From the cell containing the given text, extract its center point as [x, y] coordinate. 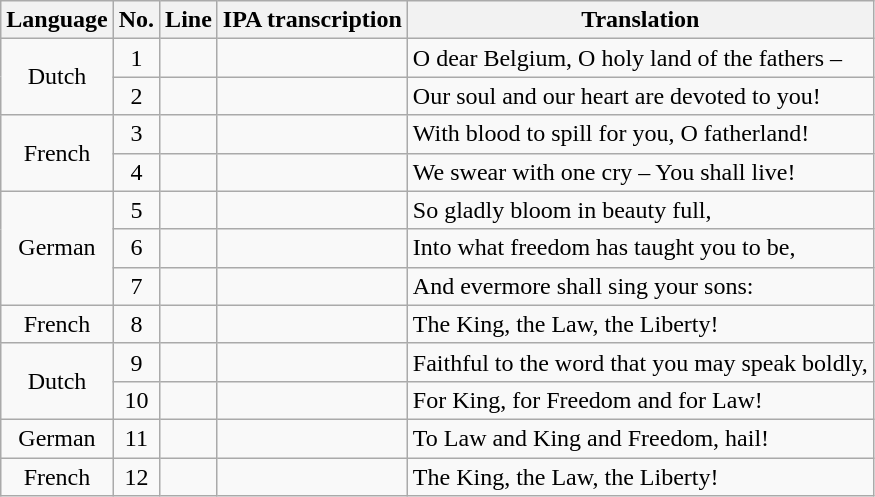
Our soul and our heart are devoted to you! [640, 96]
To Law and King and Freedom, hail! [640, 438]
2 [136, 96]
11 [136, 438]
IPA transcription [312, 20]
8 [136, 324]
12 [136, 477]
3 [136, 134]
4 [136, 172]
And evermore shall sing your sons: [640, 286]
10 [136, 400]
For King, for Freedom and for Law! [640, 400]
With blood to spill for you, O fatherland! [640, 134]
No. [136, 20]
O dear Belgium, O holy land of the fathers – [640, 58]
1 [136, 58]
7 [136, 286]
Line [189, 20]
Faithful to the word that you may speak boldly, [640, 362]
So gladly bloom in beauty full, [640, 210]
Into what freedom has taught you to be, [640, 248]
Language [57, 20]
9 [136, 362]
5 [136, 210]
Translation [640, 20]
6 [136, 248]
We swear with one cry – You shall live! [640, 172]
